Scan for the cell matching the given text and deliver its (x, y) coordinate at center. 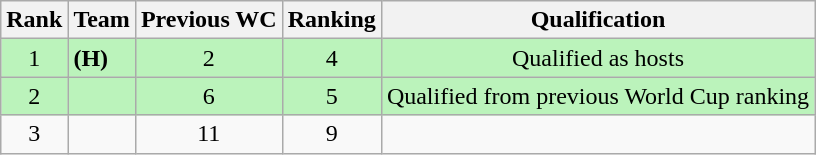
Qualified from previous World Cup ranking (598, 96)
(H) (102, 58)
Ranking (332, 20)
Qualification (598, 20)
1 (34, 58)
Qualified as hosts (598, 58)
6 (208, 96)
5 (332, 96)
Rank (34, 20)
3 (34, 134)
Previous WC (208, 20)
4 (332, 58)
11 (208, 134)
9 (332, 134)
Team (102, 20)
